Output the (x, y) coordinate of the center of the cell containing the given text.  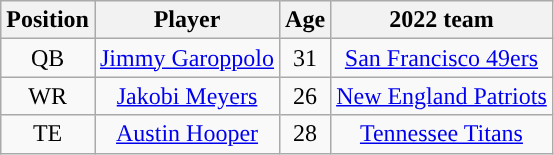
QB (48, 58)
Jimmy Garoppolo (186, 58)
28 (306, 134)
Position (48, 20)
San Francisco 49ers (442, 58)
New England Patriots (442, 96)
Age (306, 20)
TE (48, 134)
2022 team (442, 20)
Austin Hooper (186, 134)
Player (186, 20)
31 (306, 58)
WR (48, 96)
26 (306, 96)
Jakobi Meyers (186, 96)
Tennessee Titans (442, 134)
